For the text-containing cell, return its midpoint in [x, y] coordinate format. 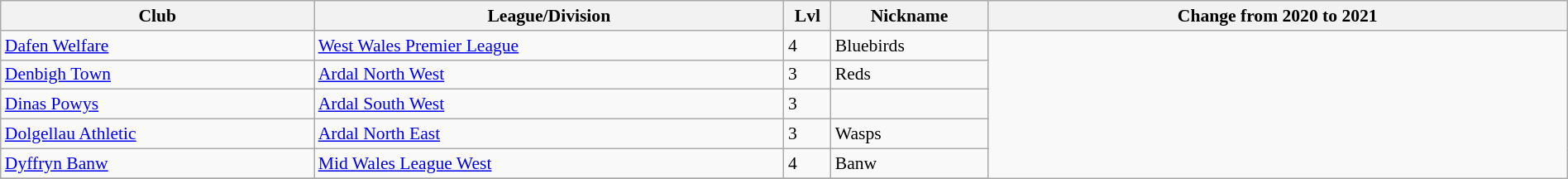
Banw [910, 163]
Change from 2020 to 2021 [1277, 16]
West Wales Premier League [549, 46]
Mid Wales League West [549, 163]
Ardal North West [549, 75]
Lvl [807, 16]
Dolgellau Athletic [157, 134]
Reds [910, 75]
Denbigh Town [157, 75]
Nickname [910, 16]
League/Division [549, 16]
Dyffryn Banw [157, 163]
Club [157, 16]
Dinas Powys [157, 104]
Wasps [910, 134]
Bluebirds [910, 46]
Ardal South West [549, 104]
Ardal North East [549, 134]
Dafen Welfare [157, 46]
